Determine the (x, y) coordinate at the center of the cell enclosing the given text.  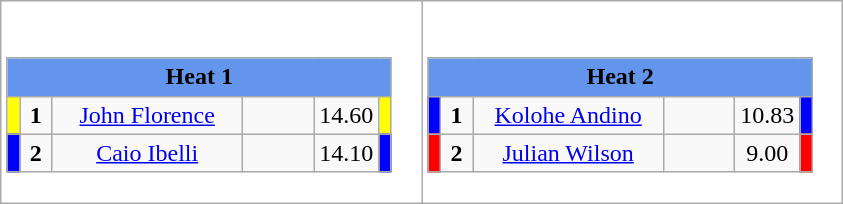
John Florence (148, 115)
Kolohe Andino (568, 115)
Heat 2 1 Kolohe Andino 10.83 2 Julian Wilson 9.00 (632, 102)
14.10 (346, 153)
Heat 1 1 John Florence 14.60 2 Caio Ibelli 14.10 (212, 102)
Heat 1 (199, 77)
10.83 (768, 115)
Caio Ibelli (148, 153)
Heat 2 (620, 77)
9.00 (768, 153)
14.60 (346, 115)
Julian Wilson (568, 153)
